Capture the cell that displays the provided text and extract its (X, Y) central coordinate. 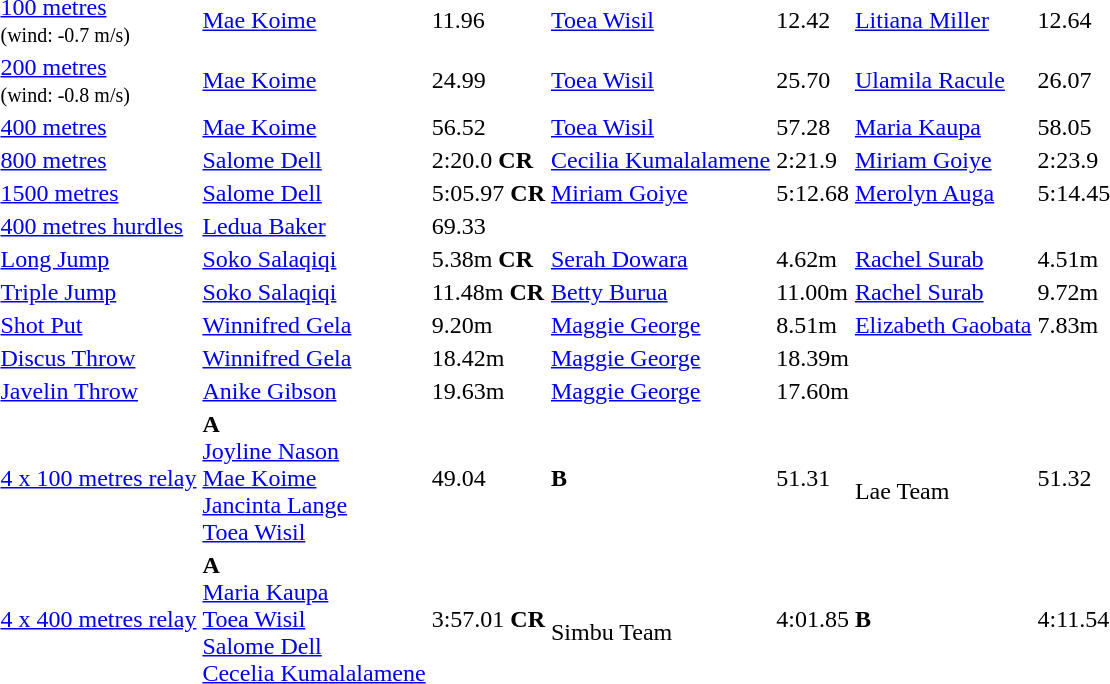
B (661, 478)
Cecilia Kumalalamene (661, 160)
Anike Gibson (314, 391)
51.31 (813, 478)
69.33 (488, 226)
17.60m (813, 391)
56.52 (488, 127)
8.51m (813, 325)
Serah Dowara (661, 259)
49.04 (488, 478)
11.48m CR (488, 292)
Elizabeth Gaobata (943, 325)
Maria Kaupa (943, 127)
Merolyn Auga (943, 193)
Ledua Baker (314, 226)
5:05.97 CR (488, 193)
Lae Team (943, 478)
2:20.0 CR (488, 160)
5:12.68 (813, 193)
9.20m (488, 325)
18.39m (813, 358)
19.63m (488, 391)
Ulamila Racule (943, 80)
4.62m (813, 259)
5.38m CR (488, 259)
11.00m (813, 292)
57.28 (813, 127)
18.42m (488, 358)
AJoyline NasonMae KoimeJancinta LangeToea Wisil (314, 478)
2:21.9 (813, 160)
25.70 (813, 80)
24.99 (488, 80)
Betty Burua (661, 292)
